Identify which cell holds the provided text, then report its (X, Y) central coordinate. 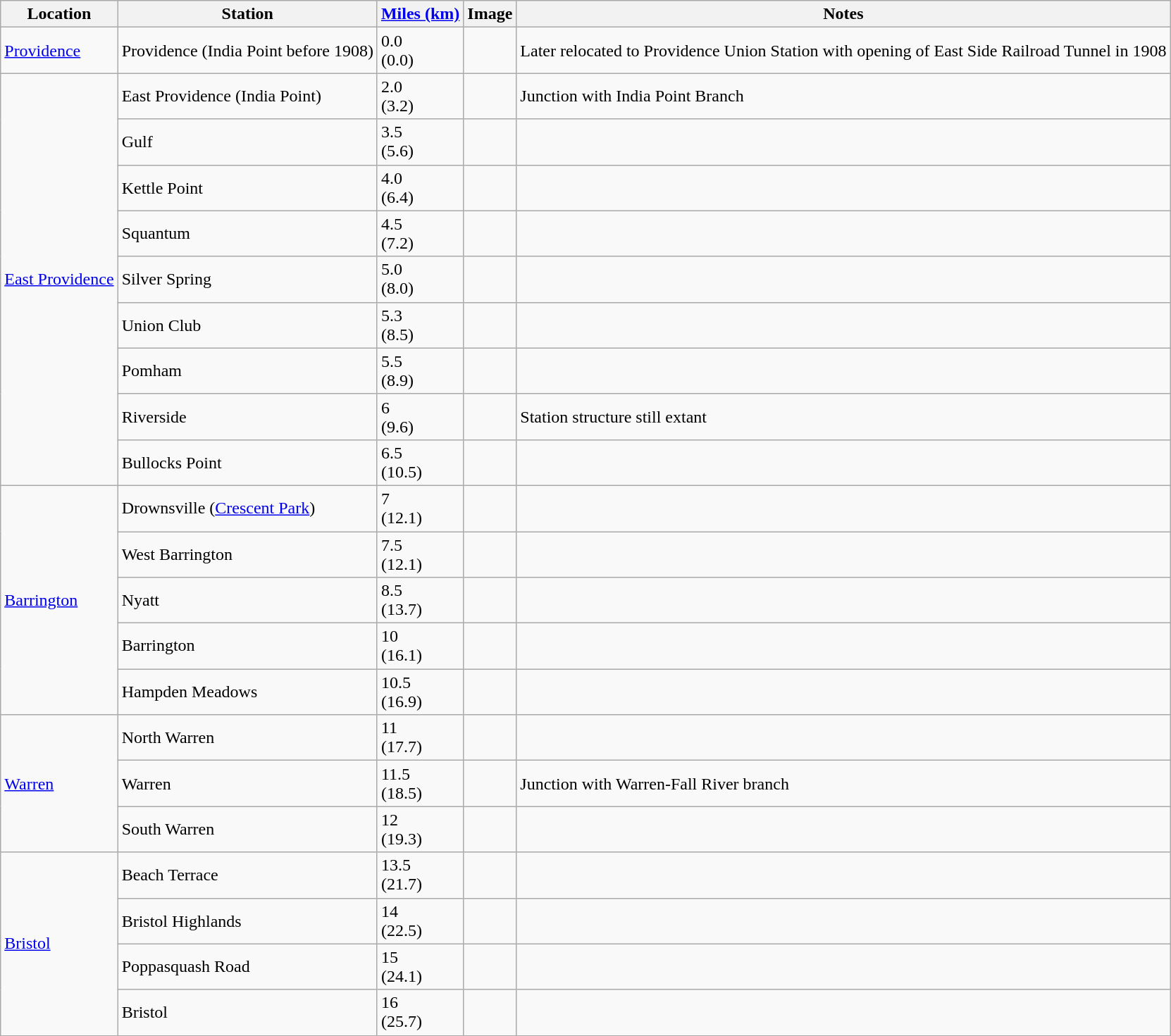
Silver Spring (247, 279)
Poppasquash Road (247, 966)
Drownsville (Crescent Park) (247, 508)
Squantum (247, 234)
4.5(7.2) (420, 234)
Riverside (247, 417)
Hampden Meadows (247, 692)
13.5(21.7) (420, 875)
5.5(8.9) (420, 370)
Beach Terrace (247, 875)
Nyatt (247, 600)
Bullocks Point (247, 462)
Providence (India Point before 1908) (247, 51)
Union Club (247, 325)
Kettle Point (247, 187)
Junction with Warren-Fall River branch (843, 783)
2.0(3.2) (420, 96)
Station (247, 14)
East Providence (India Point) (247, 96)
16(25.7) (420, 1013)
Junction with India Point Branch (843, 96)
West Barrington (247, 554)
10.5(16.9) (420, 692)
8.5(13.7) (420, 600)
6.5(10.5) (420, 462)
Notes (843, 14)
7.5(12.1) (420, 554)
Image (490, 14)
East Providence (59, 280)
0.0(0.0) (420, 51)
6(9.6) (420, 417)
14(22.5) (420, 921)
Later relocated to Providence Union Station with opening of East Side Railroad Tunnel in 1908 (843, 51)
11(17.7) (420, 738)
12(19.3) (420, 830)
Providence (59, 51)
Bristol Highlands (247, 921)
4.0(6.4) (420, 187)
North Warren (247, 738)
7(12.1) (420, 508)
Miles (km) (420, 14)
Station structure still extant (843, 417)
5.3(8.5) (420, 325)
10(16.1) (420, 647)
Gulf (247, 142)
11.5(18.5) (420, 783)
15(24.1) (420, 966)
3.5(5.6) (420, 142)
South Warren (247, 830)
Location (59, 14)
5.0(8.0) (420, 279)
Pomham (247, 370)
